From the cell containing the given text, extract its center point as (x, y) coordinate. 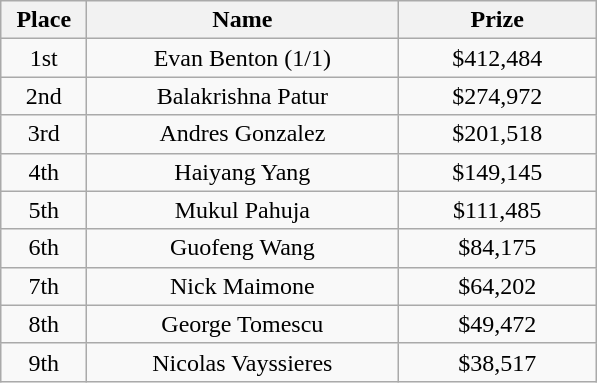
Balakrishna Patur (242, 96)
$274,972 (498, 96)
Mukul Pahuja (242, 210)
1st (44, 58)
$111,485 (498, 210)
$64,202 (498, 286)
$49,472 (498, 324)
Haiyang Yang (242, 172)
9th (44, 362)
Andres Gonzalez (242, 134)
4th (44, 172)
Place (44, 20)
Name (242, 20)
2nd (44, 96)
Nick Maimone (242, 286)
8th (44, 324)
$201,518 (498, 134)
6th (44, 248)
$38,517 (498, 362)
Guofeng Wang (242, 248)
George Tomescu (242, 324)
Evan Benton (1/1) (242, 58)
7th (44, 286)
$84,175 (498, 248)
Prize (498, 20)
3rd (44, 134)
5th (44, 210)
$412,484 (498, 58)
Nicolas Vayssieres (242, 362)
$149,145 (498, 172)
